Determine the [x, y] coordinate at the center of the cell enclosing the given text.  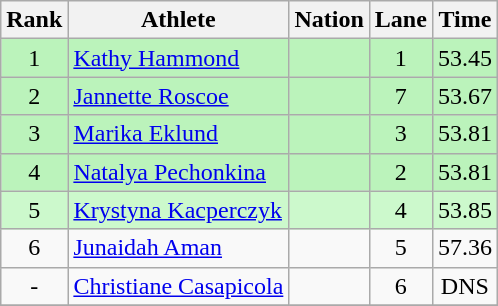
53.67 [464, 96]
Natalya Pechonkina [178, 172]
53.85 [464, 210]
Marika Eklund [178, 134]
- [34, 286]
DNS [464, 286]
Jannette Roscoe [178, 96]
Athlete [178, 20]
Time [464, 20]
7 [400, 96]
Lane [400, 20]
Rank [34, 20]
Junaidah Aman [178, 248]
Christiane Casapicola [178, 286]
53.45 [464, 58]
Kathy Hammond [178, 58]
Krystyna Kacperczyk [178, 210]
57.36 [464, 248]
Nation [329, 20]
